Locate the cell with the specified text and output its [x, y] center coordinate. 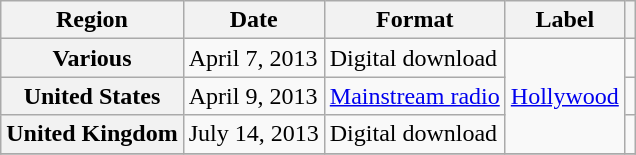
April 7, 2013 [254, 58]
Date [254, 20]
United States [92, 96]
Label [564, 20]
Region [92, 20]
July 14, 2013 [254, 134]
Mainstream radio [414, 96]
April 9, 2013 [254, 96]
United Kingdom [92, 134]
Various [92, 58]
Format [414, 20]
Hollywood [564, 96]
